From the cell containing the given text, extract its center point as [X, Y] coordinate. 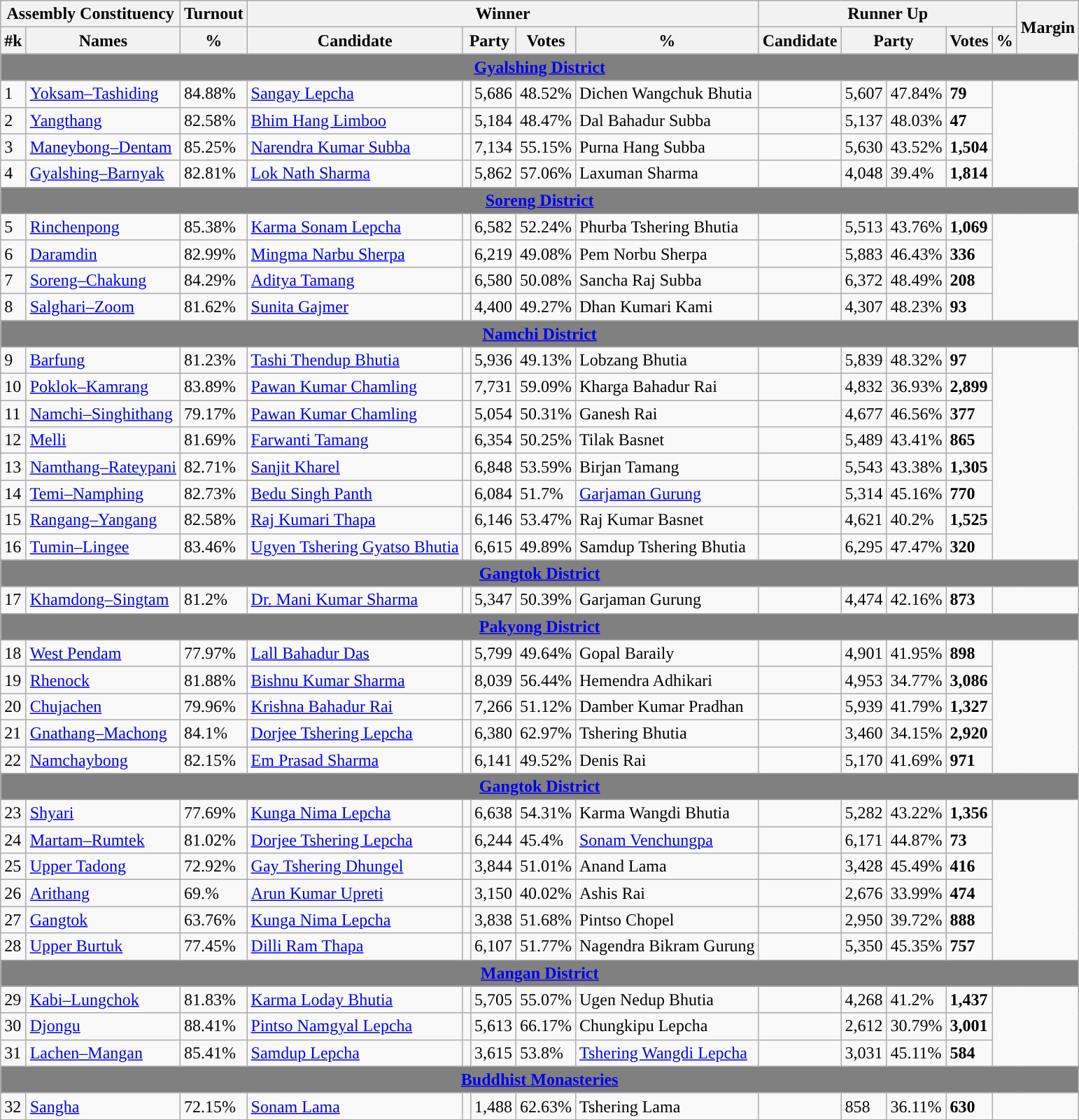
865 [969, 440]
Tshering Wangdi Lepcha [667, 1053]
82.15% [214, 759]
81.23% [214, 360]
6,146 [493, 520]
14 [13, 493]
3,428 [863, 867]
41.69% [917, 759]
Raj Kumar Basnet [667, 520]
5,282 [863, 813]
Mangan District [540, 973]
50.31% [546, 414]
Gay Tshering Dhungel [355, 867]
9 [13, 360]
5,936 [493, 360]
474 [969, 893]
4,400 [493, 307]
85.38% [214, 227]
Raj Kumari Thapa [355, 520]
43.52% [917, 147]
5 [13, 227]
53.47% [546, 520]
48.32% [917, 360]
34.77% [917, 680]
Bishnu Kumar Sharma [355, 680]
1,069 [969, 227]
73 [969, 840]
48.23% [917, 307]
83.46% [214, 547]
770 [969, 493]
39.4% [917, 174]
Mingma Narbu Sherpa [355, 253]
6 [13, 253]
Gopal Baraily [667, 653]
81.02% [214, 840]
Dhan Kumari Kami [667, 307]
1,504 [969, 147]
6,084 [493, 493]
858 [863, 1106]
Chungkipu Lepcha [667, 1026]
Yoksam–Tashiding [103, 94]
11 [13, 414]
Khamdong–Singtam [103, 600]
Gyalshing District [540, 67]
5,170 [863, 759]
Temi–Namphing [103, 493]
16 [13, 547]
51.7% [546, 493]
630 [969, 1106]
36.93% [917, 387]
45.11% [917, 1053]
Maneybong–Dentam [103, 147]
Buddhist Monasteries [540, 1079]
4,901 [863, 653]
1 [13, 94]
82.99% [214, 253]
8 [13, 307]
54.31% [546, 813]
Tilak Basnet [667, 440]
13 [13, 467]
1,305 [969, 467]
77.97% [214, 653]
3 [13, 147]
62.97% [546, 733]
6,582 [493, 227]
Upper Tadong [103, 867]
Namchi District [540, 334]
Names [103, 41]
40.2% [917, 520]
Ugen Nedup Bhutia [667, 1000]
1,356 [969, 813]
81.62% [214, 307]
Turnout [214, 14]
6,295 [863, 547]
6,380 [493, 733]
5,054 [493, 414]
1,525 [969, 520]
19 [13, 680]
77.45% [214, 946]
79.96% [214, 706]
32 [13, 1106]
Samdup Lepcha [355, 1053]
Lobzang Bhutia [667, 360]
Namchaybong [103, 759]
2,950 [863, 920]
31 [13, 1053]
Gnathang–Machong [103, 733]
Laxuman Sharma [667, 174]
5,613 [493, 1026]
41.79% [917, 706]
Dal Bahadur Subba [667, 120]
6,171 [863, 840]
5,314 [863, 493]
Lok Nath Sharma [355, 174]
336 [969, 253]
Karma Sonam Lepcha [355, 227]
2,676 [863, 893]
10 [13, 387]
Sonam Lama [355, 1106]
Pintso Namgyal Lepcha [355, 1026]
5,839 [863, 360]
47.84% [917, 94]
43.41% [917, 440]
2,920 [969, 733]
7,731 [493, 387]
4,048 [863, 174]
3,150 [493, 893]
Assembly Constituency [91, 14]
Namchi–Singhithang [103, 414]
50.08% [546, 280]
Purna Hang Subba [667, 147]
55.07% [546, 1000]
Nagendra Bikram Gurung [667, 946]
51.12% [546, 706]
5,883 [863, 253]
757 [969, 946]
48.03% [917, 120]
Sunita Gajmer [355, 307]
5,513 [863, 227]
Bhim Hang Limboo [355, 120]
4,953 [863, 680]
Rinchenpong [103, 227]
43.22% [917, 813]
Rhenock [103, 680]
3,615 [493, 1053]
79 [969, 94]
Birjan Tamang [667, 467]
42.16% [917, 600]
5,350 [863, 946]
Aditya Tamang [355, 280]
84.29% [214, 280]
85.25% [214, 147]
30.79% [917, 1026]
5,862 [493, 174]
51.68% [546, 920]
888 [969, 920]
49.13% [546, 360]
6,615 [493, 547]
21 [13, 733]
33.99% [917, 893]
83.89% [214, 387]
6,107 [493, 946]
971 [969, 759]
Kabi–Lungchok [103, 1000]
3,460 [863, 733]
6,354 [493, 440]
584 [969, 1053]
53.59% [546, 467]
4,621 [863, 520]
Soreng District [540, 200]
Tumin–Lingee [103, 547]
2,899 [969, 387]
52.24% [546, 227]
Krishna Bahadur Rai [355, 706]
Djongu [103, 1026]
36.11% [917, 1106]
7,134 [493, 147]
Chujachen [103, 706]
45.35% [917, 946]
Karma Wangdi Bhutia [667, 813]
5,607 [863, 94]
Sonam Venchungpa [667, 840]
49.64% [546, 653]
2,612 [863, 1026]
29 [13, 1000]
5,630 [863, 147]
3,838 [493, 920]
69.% [214, 893]
5,347 [493, 600]
208 [969, 280]
50.39% [546, 600]
82.71% [214, 467]
Phurba Tshering Bhutia [667, 227]
8,039 [493, 680]
Samdup Tshering Bhutia [667, 547]
5,137 [863, 120]
28 [13, 946]
1,437 [969, 1000]
Tashi Thendup Bhutia [355, 360]
Bedu Singh Panth [355, 493]
1,327 [969, 706]
1,488 [493, 1106]
Shyari [103, 813]
46.56% [917, 414]
#k [13, 41]
Farwanti Tamang [355, 440]
85.41% [214, 1053]
Denis Rai [667, 759]
46.43% [917, 253]
22 [13, 759]
Pakyong District [540, 626]
4,677 [863, 414]
72.92% [214, 867]
Damber Kumar Pradhan [667, 706]
55.15% [546, 147]
17 [13, 600]
77.69% [214, 813]
6,638 [493, 813]
30 [13, 1026]
898 [969, 653]
34.15% [917, 733]
Karma Loday Bhutia [355, 1000]
377 [969, 414]
45.4% [546, 840]
Arithang [103, 893]
45.16% [917, 493]
320 [969, 547]
41.2% [917, 1000]
39.72% [917, 920]
Margin [1048, 27]
5,939 [863, 706]
47 [969, 120]
2 [13, 120]
Runner Up [887, 14]
Tshering Bhutia [667, 733]
47.47% [917, 547]
416 [969, 867]
5,705 [493, 1000]
5,799 [493, 653]
Kharga Bahadur Rai [667, 387]
Sancha Raj Subba [667, 280]
Ashis Rai [667, 893]
53.8% [546, 1053]
Soreng–Chakung [103, 280]
Poklok–Kamrang [103, 387]
Anand Lama [667, 867]
Dichen Wangchuk Bhutia [667, 94]
51.01% [546, 867]
49.89% [546, 547]
Sanjit Kharel [355, 467]
93 [969, 307]
4 [13, 174]
84.1% [214, 733]
56.44% [546, 680]
48.47% [546, 120]
Yangthang [103, 120]
49.08% [546, 253]
50.25% [546, 440]
20 [13, 706]
3,844 [493, 867]
Ugyen Tshering Gyatso Bhutia [355, 547]
49.27% [546, 307]
Narendra Kumar Subba [355, 147]
Sangay Lepcha [355, 94]
24 [13, 840]
26 [13, 893]
15 [13, 520]
Melli [103, 440]
7 [13, 280]
Namthang–Rateypani [103, 467]
Salghari–Zoom [103, 307]
81.88% [214, 680]
4,307 [863, 307]
12 [13, 440]
48.49% [917, 280]
Gangtok [103, 920]
23 [13, 813]
59.09% [546, 387]
Tshering Lama [667, 1106]
Pem Norbu Sherpa [667, 253]
6,580 [493, 280]
81.69% [214, 440]
Arun Kumar Upreti [355, 893]
Lachen–Mangan [103, 1053]
18 [13, 653]
1,814 [969, 174]
3,001 [969, 1026]
48.52% [546, 94]
43.76% [917, 227]
Gyalshing–Barnyak [103, 174]
Barfung [103, 360]
West Pendam [103, 653]
43.38% [917, 467]
3,031 [863, 1053]
57.06% [546, 174]
Pintso Chopel [667, 920]
6,244 [493, 840]
27 [13, 920]
Hemendra Adhikari [667, 680]
88.41% [214, 1026]
4,832 [863, 387]
62.63% [546, 1106]
7,266 [493, 706]
873 [969, 600]
97 [969, 360]
Dr. Mani Kumar Sharma [355, 600]
84.88% [214, 94]
45.49% [917, 867]
Daramdin [103, 253]
6,219 [493, 253]
Rangang–Yangang [103, 520]
5,489 [863, 440]
63.76% [214, 920]
51.77% [546, 946]
6,372 [863, 280]
4,268 [863, 1000]
Martam–Rumtek [103, 840]
3,086 [969, 680]
5,543 [863, 467]
82.73% [214, 493]
66.17% [546, 1026]
4,474 [863, 600]
25 [13, 867]
Sangha [103, 1106]
44.87% [917, 840]
81.2% [214, 600]
41.95% [917, 653]
82.81% [214, 174]
Winner [502, 14]
Dilli Ram Thapa [355, 946]
5,686 [493, 94]
6,141 [493, 759]
Em Prasad Sharma [355, 759]
81.83% [214, 1000]
72.15% [214, 1106]
6,848 [493, 467]
40.02% [546, 893]
Upper Burtuk [103, 946]
79.17% [214, 414]
Lall Bahadur Das [355, 653]
49.52% [546, 759]
5,184 [493, 120]
Ganesh Rai [667, 414]
